Detect which cell encompasses the target text, then output its [x, y] center coordinate. 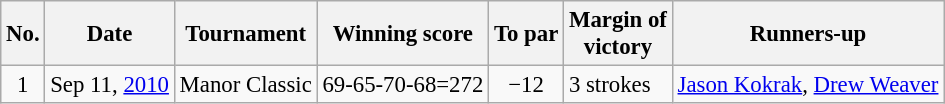
Tournament [246, 34]
Margin ofvictory [618, 34]
−12 [526, 85]
Winning score [403, 34]
To par [526, 34]
1 [23, 85]
Runners-up [808, 34]
3 strokes [618, 85]
Date [110, 34]
Jason Kokrak, Drew Weaver [808, 85]
Sep 11, 2010 [110, 85]
Manor Classic [246, 85]
No. [23, 34]
69-65-70-68=272 [403, 85]
